Provide the [x, y] coordinate of the cell's center where the given text is located.  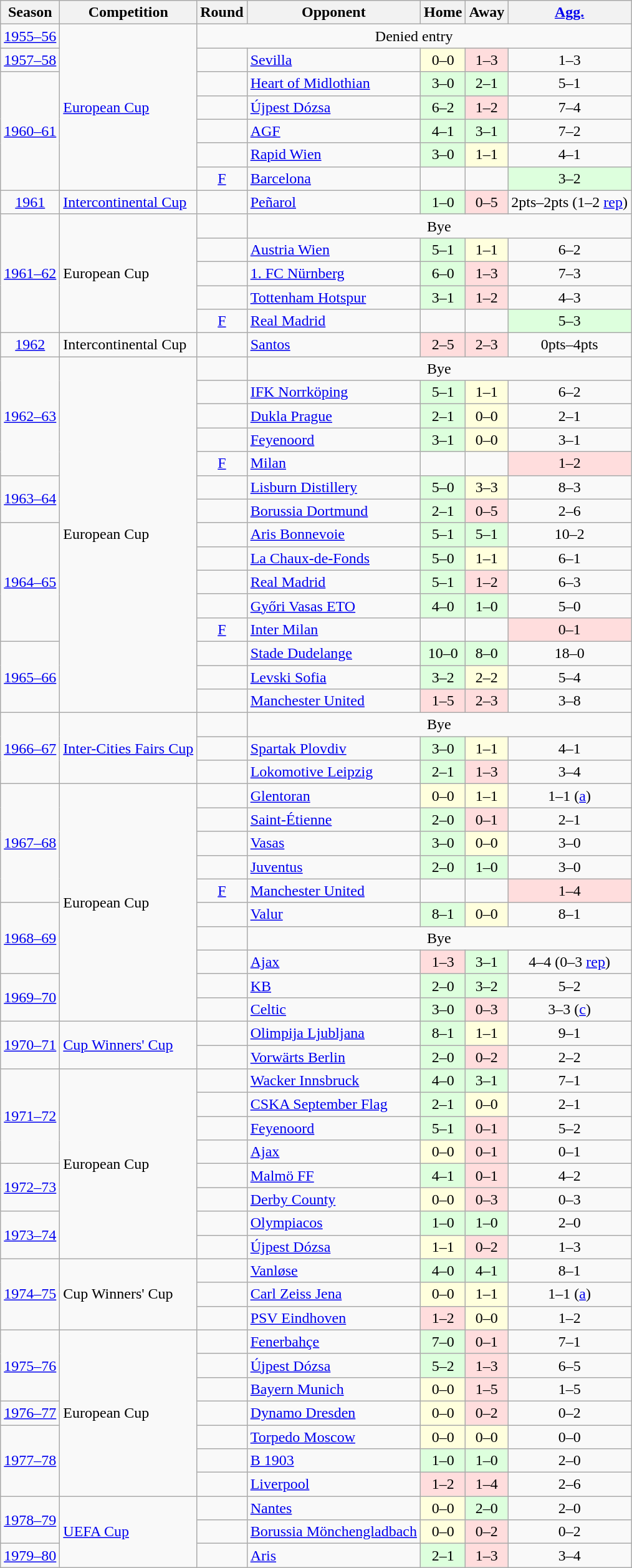
1962–63 [30, 416]
Lisburn Distillery [333, 487]
18–0 [570, 653]
5–4 [570, 677]
Torpedo Moscow [333, 1436]
1. FC Nürnberg [333, 273]
1963–64 [30, 499]
1961–62 [30, 273]
Levski Sofia [333, 677]
6–1 [570, 558]
AGF [333, 131]
Barcelona [333, 178]
1960–61 [30, 131]
8–3 [570, 487]
2pts–2pts (1–2 rep) [570, 202]
Borussia Mönchengladbach [333, 1532]
7–2 [570, 131]
Inter Milan [333, 629]
1962 [30, 345]
8–0 [487, 653]
1971–72 [30, 1116]
Vorwärts Berlin [333, 1057]
1975–76 [30, 1365]
Heart of Midlothian [333, 84]
1955–56 [30, 36]
Opponent [333, 12]
4–3 [570, 298]
Agg. [570, 12]
Nantes [333, 1508]
UEFA Cup [128, 1532]
1976–77 [30, 1413]
6–5 [570, 1365]
5–3 [570, 321]
6–3 [570, 582]
Lokomotive Leipzig [333, 772]
Rapid Wien [333, 155]
1969–70 [30, 997]
Spartak Plovdiv [333, 748]
Győri Vasas ETO [333, 606]
1978–79 [30, 1520]
Competition [128, 12]
4–4 (0–3 rep) [570, 962]
Liverpool [333, 1484]
Dukla Prague [333, 416]
Celtic [333, 1009]
Wacker Innsbruck [333, 1081]
Santos [333, 345]
IFK Norrköping [333, 392]
Vanløse [333, 1270]
Fenerbahçe [333, 1342]
3–3 [487, 487]
PSV Eindhoven [333, 1318]
1970–71 [30, 1045]
1974–75 [30, 1294]
6–0 [443, 273]
1966–67 [30, 748]
Round [222, 12]
Aris [333, 1556]
Aris Bonnevoie [333, 535]
1967–68 [30, 843]
Season [30, 12]
3–3 (c) [570, 1009]
9–1 [570, 1033]
1961 [30, 202]
KB [333, 985]
10–2 [570, 535]
Austria Wien [333, 249]
1965–66 [30, 677]
Olympiacos [333, 1223]
7–0 [443, 1342]
2–5 [443, 345]
3–8 [570, 701]
Vasas [333, 843]
Glentoran [333, 796]
Tottenham Hotspur [333, 298]
B 1903 [333, 1461]
Borussia Dortmund [333, 511]
Inter-Cities Fairs Cup [128, 748]
Denied entry [414, 36]
Saint-Étienne [333, 820]
4–2 [570, 1176]
Olimpija Ljubljana [333, 1033]
Dynamo Dresden [333, 1413]
Malmö FF [333, 1176]
CSKA September Flag [333, 1105]
7–3 [570, 273]
La Chaux-de-Fonds [333, 558]
1972–73 [30, 1188]
7–4 [570, 107]
1979–80 [30, 1556]
Home [443, 12]
1957–58 [30, 60]
Away [487, 12]
Carl Zeiss Jena [333, 1294]
Stade Dudelange [333, 653]
10–0 [443, 653]
Sevilla [333, 60]
Derby County [333, 1199]
Bayern Munich [333, 1389]
1964–65 [30, 582]
Juventus [333, 867]
1968–69 [30, 938]
Milan [333, 463]
Peñarol [333, 202]
Valur [333, 914]
1977–78 [30, 1460]
1973–74 [30, 1235]
0pts–4pts [570, 345]
